Locate the cell with the specified text and output its (x, y) center coordinate. 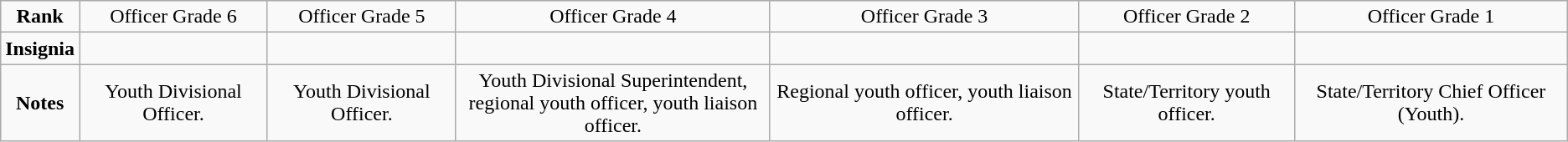
State/Territory Chief Officer (Youth). (1431, 103)
Officer Grade 2 (1187, 17)
Officer Grade 4 (613, 17)
Officer Grade 3 (924, 17)
Insignia (40, 48)
Rank (40, 17)
Youth Divisional Superintendent, regional youth officer, youth liaison officer. (613, 103)
Officer Grade 5 (362, 17)
Officer Grade 6 (174, 17)
Officer Grade 1 (1431, 17)
Regional youth officer, youth liaison officer. (924, 103)
Notes (40, 103)
State/Territory youth officer. (1187, 103)
